From the cell containing the given text, extract its center point as [X, Y] coordinate. 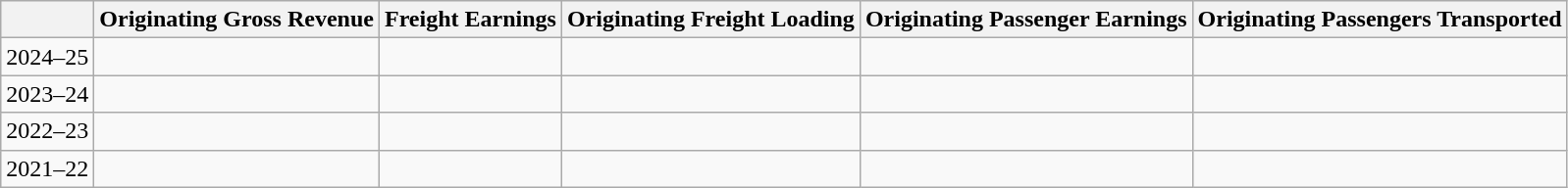
Originating Passenger Earnings [1026, 20]
2024–25 [47, 57]
2023–24 [47, 94]
Originating Freight Loading [710, 20]
2022–23 [47, 131]
Originating Passengers Transported [1380, 20]
Freight Earnings [470, 20]
Originating Gross Revenue [237, 20]
2021–22 [47, 168]
